Output the (X, Y) coordinate of the center of the cell containing the given text.  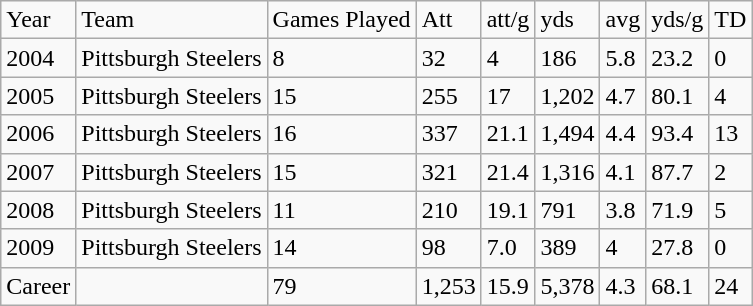
15.9 (508, 286)
Att (448, 20)
Games Played (342, 20)
17 (508, 96)
2004 (38, 58)
80.1 (678, 96)
2009 (38, 248)
321 (448, 172)
yds (568, 20)
98 (448, 248)
24 (730, 286)
11 (342, 210)
1,494 (568, 134)
1,316 (568, 172)
Team (172, 20)
2008 (38, 210)
2 (730, 172)
1,202 (568, 96)
TD (730, 20)
2005 (38, 96)
4.3 (623, 286)
186 (568, 58)
791 (568, 210)
337 (448, 134)
Career (38, 286)
87.7 (678, 172)
4.1 (623, 172)
4.7 (623, 96)
5,378 (568, 286)
2006 (38, 134)
8 (342, 58)
yds/g (678, 20)
210 (448, 210)
255 (448, 96)
5 (730, 210)
27.8 (678, 248)
14 (342, 248)
att/g (508, 20)
5.8 (623, 58)
16 (342, 134)
21.4 (508, 172)
1,253 (448, 286)
23.2 (678, 58)
93.4 (678, 134)
avg (623, 20)
79 (342, 286)
4.4 (623, 134)
32 (448, 58)
7.0 (508, 248)
389 (568, 248)
71.9 (678, 210)
19.1 (508, 210)
2007 (38, 172)
68.1 (678, 286)
21.1 (508, 134)
3.8 (623, 210)
Year (38, 20)
13 (730, 134)
